Scan for the cell matching the given text and deliver its (X, Y) coordinate at center. 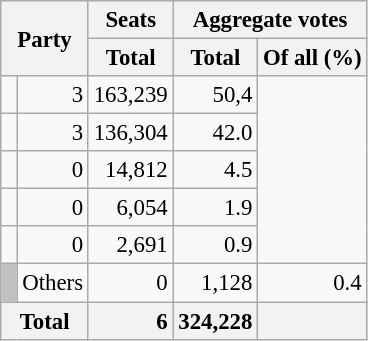
6 (130, 321)
Seats (130, 20)
Others (52, 283)
1,128 (216, 283)
324,228 (216, 321)
4.5 (216, 170)
6,054 (130, 208)
50,4 (216, 95)
42.0 (216, 133)
0.4 (312, 283)
0.9 (216, 245)
Of all (%) (312, 58)
1.9 (216, 208)
136,304 (130, 133)
2,691 (130, 245)
Party (45, 38)
163,239 (130, 95)
14,812 (130, 170)
Aggregate votes (270, 20)
